Determine the [X, Y] coordinate at the center of the cell enclosing the given text.  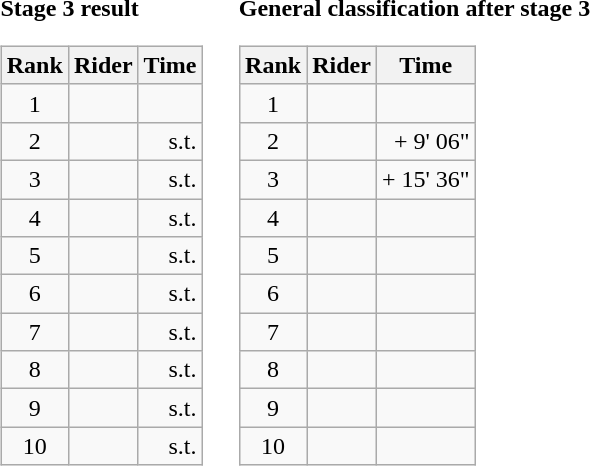
+ 15' 36" [426, 179]
+ 9' 06" [426, 141]
